Pinpoint the cell where the given text exists, returning its (x, y) midpoint coordinate. 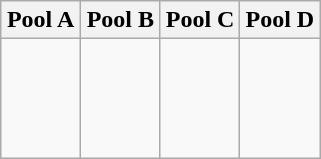
Pool B (120, 20)
Pool C (200, 20)
Pool D (280, 20)
Pool A (41, 20)
